Locate the cell with the specified text and output its [X, Y] center coordinate. 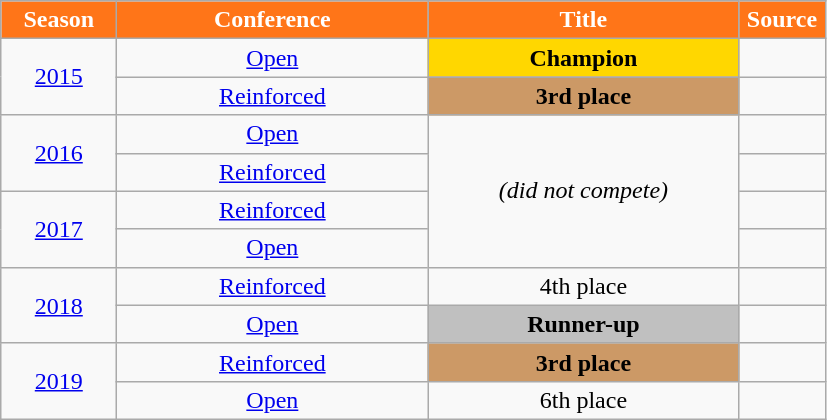
2017 [59, 229]
2019 [59, 381]
Champion [584, 58]
2018 [59, 305]
6th place [584, 400]
Runner-up [584, 324]
2015 [59, 77]
2016 [59, 153]
Season [59, 20]
Title [584, 20]
Source [782, 20]
4th place [584, 286]
(did not compete) [584, 191]
Conference [272, 20]
